Return the (x, y) coordinate for the center point of the cell that contains the specified text.  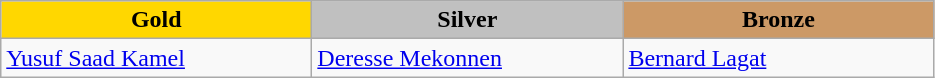
Silver (468, 20)
Gold (156, 20)
Bronze (778, 20)
Deresse Mekonnen (468, 58)
Bernard Lagat (778, 58)
Yusuf Saad Kamel (156, 58)
